Identify which cell holds the provided text, then report its [x, y] central coordinate. 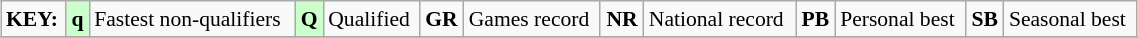
Seasonal best [1070, 19]
Q [309, 19]
KEY: [34, 19]
GR [442, 19]
Fastest non-qualifiers [192, 19]
Games record [532, 19]
q [78, 19]
Qualified [371, 19]
Personal best [900, 19]
SB [985, 19]
NR [622, 19]
National record [720, 19]
PB [816, 19]
